Output the [X, Y] coordinate of the center of the cell containing the given text.  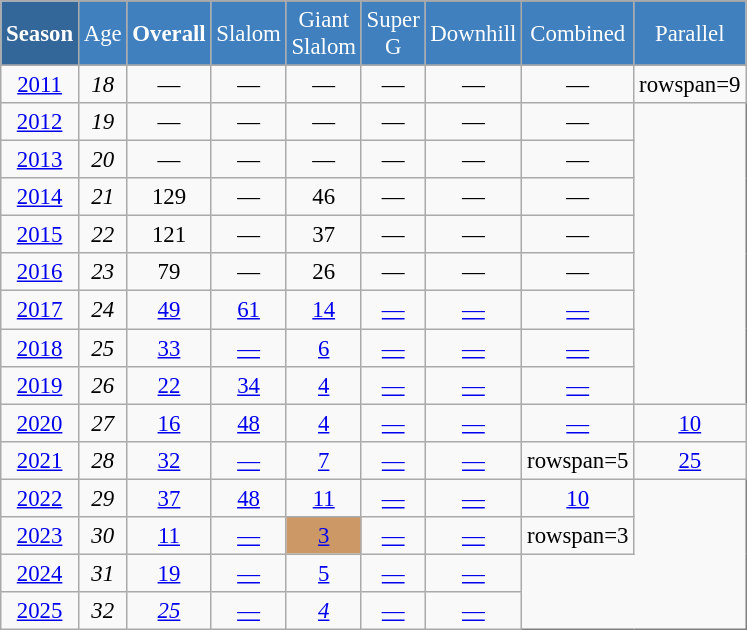
3 [324, 536]
34 [248, 385]
31 [102, 573]
61 [248, 310]
24 [102, 310]
rowspan=9 [690, 85]
2012 [40, 122]
2015 [40, 235]
27 [102, 423]
Parallel [690, 34]
7 [324, 460]
2020 [40, 423]
6 [324, 348]
46 [324, 197]
Age [102, 34]
rowspan=3 [578, 536]
2016 [40, 273]
2021 [40, 460]
Slalom [248, 34]
23 [102, 273]
28 [102, 460]
2014 [40, 197]
2013 [40, 160]
49 [169, 310]
2019 [40, 385]
29 [102, 498]
33 [169, 348]
121 [169, 235]
2022 [40, 498]
Downhill [474, 34]
20 [102, 160]
GiantSlalom [324, 34]
18 [102, 85]
79 [169, 273]
21 [102, 197]
2023 [40, 536]
2017 [40, 310]
Combined [578, 34]
2024 [40, 573]
Overall [169, 34]
2025 [40, 611]
16 [169, 423]
2018 [40, 348]
rowspan=5 [578, 460]
Season [40, 34]
14 [324, 310]
129 [169, 197]
5 [324, 573]
Super G [393, 34]
30 [102, 536]
2011 [40, 85]
